Detect which cell encompasses the target text, then output its [x, y] center coordinate. 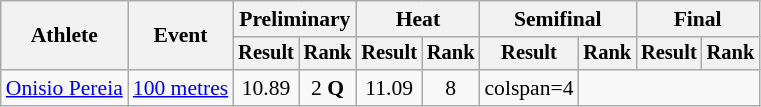
Onisio Pereia [64, 88]
Semifinal [558, 19]
100 metres [180, 88]
8 [451, 88]
Event [180, 36]
Final [698, 19]
Preliminary [294, 19]
10.89 [266, 88]
Athlete [64, 36]
11.09 [389, 88]
colspan=4 [528, 88]
Heat [418, 19]
2 Q [328, 88]
